From the cell containing the given text, extract its center point as [x, y] coordinate. 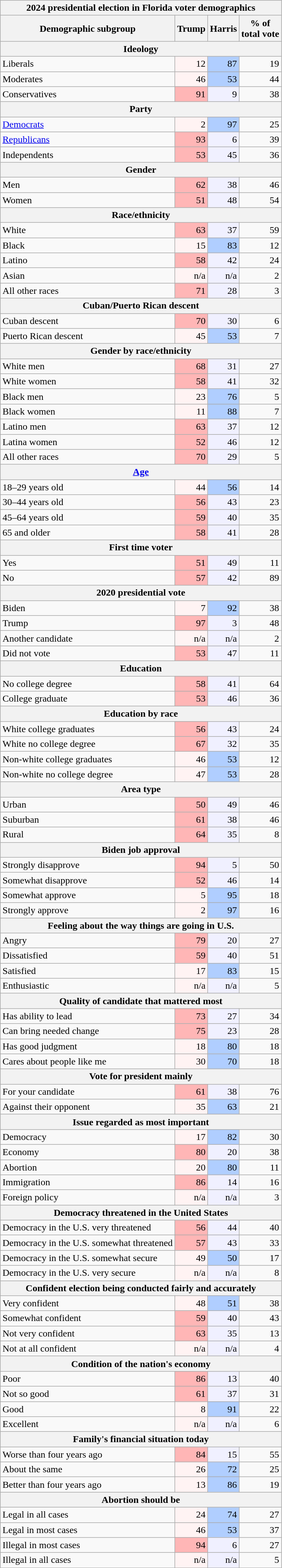
Moderates [88, 79]
Education by race [141, 714]
21 [260, 1107]
Suburban [88, 820]
Harris [223, 29]
95 [223, 895]
87 [223, 64]
Puerto Rican descent [88, 336]
Latina women [88, 442]
Biden job approval [141, 850]
79 [191, 941]
73 [191, 1016]
Economy [88, 1152]
Issue regarded as most important [141, 1122]
Democracy in the U.S. very threatened [88, 1228]
Has good judgment [88, 1046]
Party [141, 109]
Poor [88, 1379]
75 [191, 1031]
For your candidate [88, 1092]
Democrats [88, 124]
Republicans [88, 139]
Urban [88, 804]
Latino men [88, 426]
Abortion should be [141, 1500]
Very confident [88, 1303]
White women [88, 381]
88 [223, 411]
82 [223, 1137]
Strongly approve [88, 910]
Men [88, 185]
92 [223, 608]
84 [191, 1454]
26 [191, 1470]
Family's financial situation today [141, 1439]
College graduate [88, 699]
Race/ethnicity [141, 215]
Somewhat confident [88, 1318]
Better than four years ago [88, 1485]
62 [191, 185]
Another candidate [88, 638]
34 [260, 1016]
Democracy in the U.S. very secure [88, 1273]
Confident election being conducted fairly and accurately [141, 1288]
Vote for president mainly [141, 1076]
55 [260, 1454]
Feeling about the way things are going in U.S. [141, 926]
Democracy threatened in the United States [141, 1213]
2024 presidential election in Florida voter demographics [141, 8]
Worse than four years ago [88, 1454]
9 [223, 94]
White men [88, 366]
Not at all confident [88, 1348]
Good [88, 1409]
71 [191, 291]
4 [260, 1348]
68 [191, 366]
First time voter [141, 548]
Black women [88, 411]
About the same [88, 1470]
Illegal in most cases [88, 1545]
Liberals [88, 64]
Did not vote [88, 653]
Asian [88, 276]
Excellent [88, 1424]
22 [260, 1409]
Biden [88, 608]
72 [223, 1470]
93 [191, 139]
Democracy in the U.S. somewhat secure [88, 1258]
33 [260, 1243]
Can bring needed change [88, 1031]
Gender by race/ethnicity [141, 351]
Foreign policy [88, 1198]
Has ability to lead [88, 1016]
Enthusiastic [88, 986]
Area type [141, 789]
% oftotal vote [260, 29]
Democracy in the U.S. somewhat threatened [88, 1243]
Immigration [88, 1182]
Cuban/Puerto Rican descent [141, 306]
Gender [141, 170]
Against their opponent [88, 1107]
Angry [88, 941]
Legal in all cases [88, 1515]
No college degree [88, 683]
Education [141, 668]
Cuban descent [88, 321]
Strongly disapprove [88, 865]
74 [223, 1515]
2020 presidential vote [141, 593]
Not very confident [88, 1333]
Cares about people like me [88, 1061]
54 [260, 200]
Quality of candidate that mattered most [141, 1001]
29 [223, 457]
No [88, 578]
65 and older [88, 532]
Age [141, 472]
Rural [88, 835]
30–44 years old [88, 502]
Conservatives [88, 94]
67 [191, 744]
89 [260, 578]
White no college degree [88, 744]
Non-white no college degree [88, 774]
Independents [88, 154]
Illegal in all cases [88, 1560]
Demographic subgroup [88, 29]
White college graduates [88, 729]
Condition of the nation's economy [141, 1364]
Non-white college graduates [88, 759]
39 [260, 139]
Democracy [88, 1137]
Somewhat approve [88, 895]
Yes [88, 563]
Satisfied [88, 971]
Not so good [88, 1394]
Somewhat disapprove [88, 880]
Ideology [141, 49]
Black [88, 245]
Legal in most cases [88, 1530]
Black men [88, 396]
45–64 years old [88, 517]
Latino [88, 260]
18–29 years old [88, 487]
Abortion [88, 1167]
White [88, 230]
Women [88, 200]
Dissatisfied [88, 956]
